Capture the cell that displays the provided text and extract its (x, y) central coordinate. 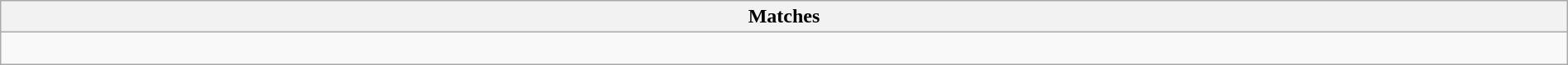
Matches (784, 17)
